Find where the given text appears and provide that cell's center as [X, Y] coordinate. 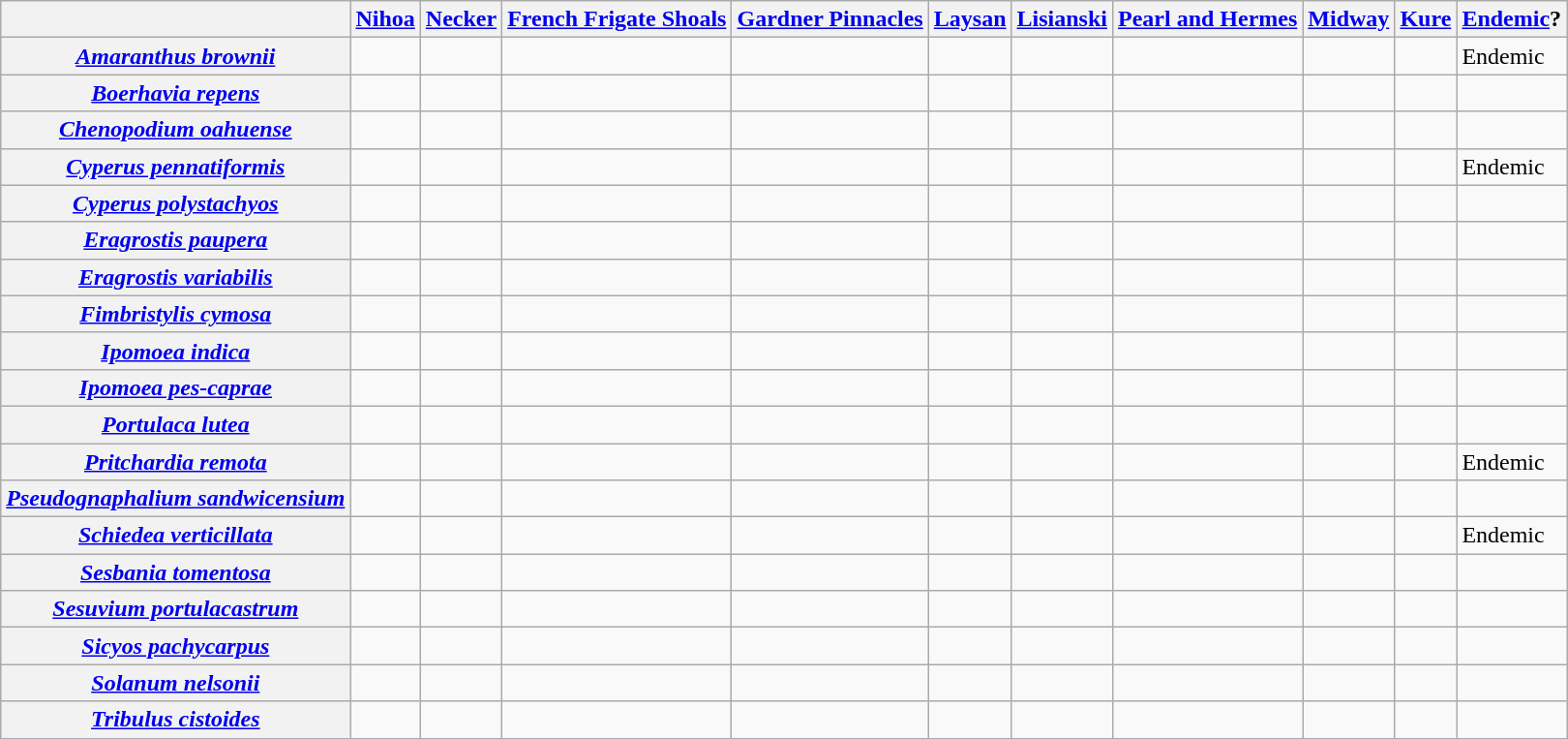
Cyperus pennatiformis [176, 167]
Sicyos pachycarpus [176, 646]
Portulaca lutea [176, 424]
Tribulus cistoides [176, 720]
Chenopodium oahuense [176, 130]
Pritchardia remota [176, 462]
Pseudognaphalium sandwicensium [176, 499]
Cyperus polystachyos [176, 203]
French Frigate Shoals [618, 19]
Boerhavia repens [176, 93]
Sesuvium portulacastrum [176, 609]
Midway [1349, 19]
Solanum nelsonii [176, 683]
Necker [461, 19]
Eragrostis variabilis [176, 277]
Laysan [970, 19]
Sesbania tomentosa [176, 572]
Ipomoea indica [176, 351]
Endemic? [1512, 19]
Gardner Pinnacles [830, 19]
Nihoa [385, 19]
Lisianski [1062, 19]
Fimbristylis cymosa [176, 314]
Kure [1426, 19]
Amaranthus brownii [176, 56]
Pearl and Hermes [1207, 19]
Eragrostis paupera [176, 240]
Schiedea verticillata [176, 536]
Ipomoea pes-caprae [176, 387]
